Search for the cell housing the specified text and yield its (X, Y) center coordinate. 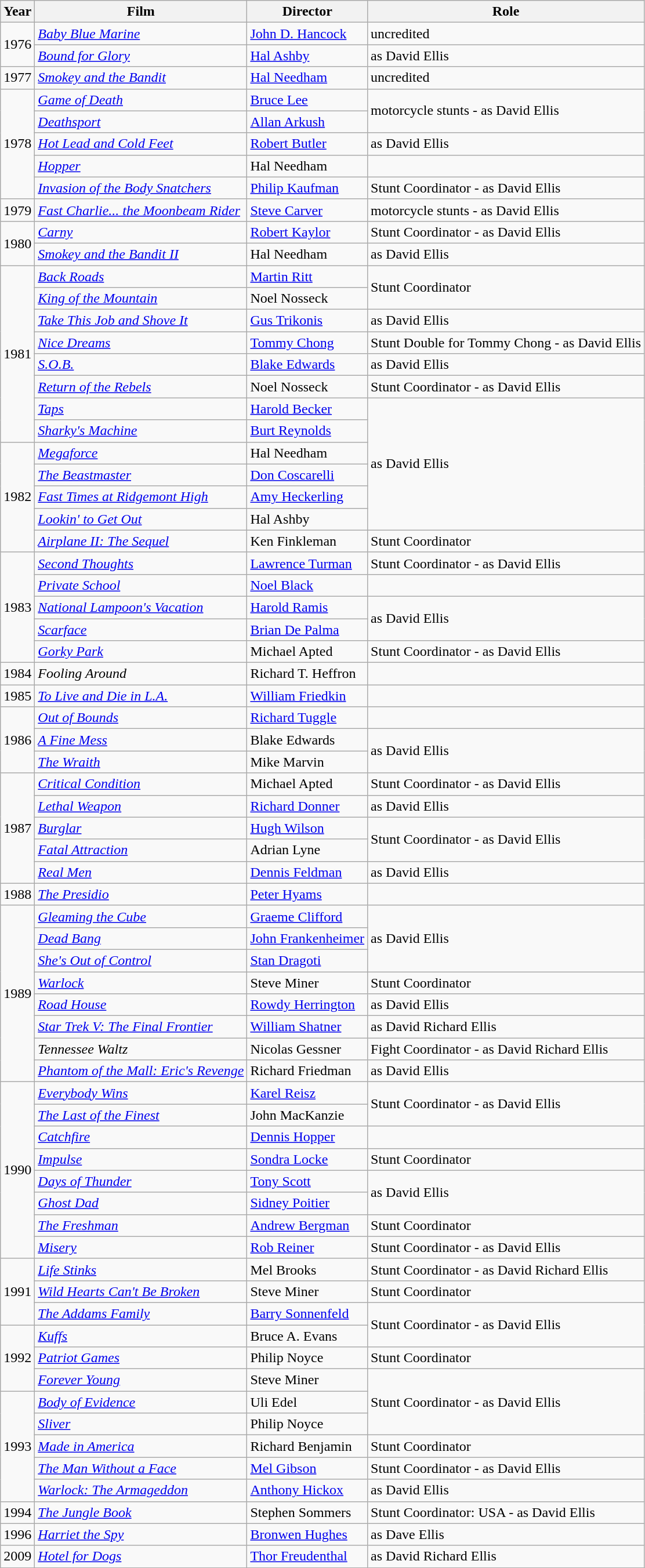
Ken Finkleman (307, 541)
Phantom of the Mall: Eric's Revenge (141, 1071)
Forever Young (141, 1380)
1982 (17, 497)
Nicolas Gessner (307, 1049)
1976 (17, 45)
Gorky Park (141, 652)
Mel Brooks (307, 1269)
Misery (141, 1247)
Out of Bounds (141, 718)
National Lampoon's Vacation (141, 607)
Stan Dragoti (307, 960)
1989 (17, 993)
Mike Marvin (307, 762)
William Friedkin (307, 696)
Stunt Double for Tommy Chong - as David Ellis (506, 343)
Warlock: The Armageddon (141, 1490)
Game of Death (141, 100)
Bound for Glory (141, 56)
Hugh Wilson (307, 828)
Patriot Games (141, 1358)
1986 (17, 740)
Fooling Around (141, 674)
Sidney Poitier (307, 1203)
Brian De Palma (307, 629)
Gus Trikonis (307, 321)
Critical Condition (141, 784)
Days of Thunder (141, 1181)
1977 (17, 78)
Impulse (141, 1159)
John MacKanzie (307, 1115)
1979 (17, 210)
King of the Mountain (141, 299)
Ghost Dad (141, 1203)
Fight Coordinator - as David Richard Ellis (506, 1049)
Rob Reiner (307, 1247)
Hopper (141, 166)
Hotel for Dogs (141, 1556)
Dennis Feldman (307, 872)
Robert Kaylor (307, 232)
Hot Lead and Cold Feet (141, 144)
Take This Job and Shove It (141, 321)
The Addams Family (141, 1313)
Martin Ritt (307, 277)
Real Men (141, 872)
1990 (17, 1170)
Don Coscarelli (307, 475)
Philip Kaufman (307, 188)
Andrew Bergman (307, 1225)
Tommy Chong (307, 343)
1991 (17, 1291)
Richard T. Heffron (307, 674)
Harriet the Spy (141, 1534)
1985 (17, 696)
Stephen Sommers (307, 1512)
The Wraith (141, 762)
Scarface (141, 629)
Bronwen Hughes (307, 1534)
Gleaming the Cube (141, 916)
Burt Reynolds (307, 431)
Robert Butler (307, 144)
Allan Arkush (307, 122)
Invasion of the Body Snatchers (141, 188)
Richard Benjamin (307, 1446)
Bruce Lee (307, 100)
1992 (17, 1358)
Megaforce (141, 453)
Lethal Weapon (141, 806)
The Presidio (141, 894)
Taps (141, 409)
Steve Carver (307, 210)
1980 (17, 243)
Role (506, 12)
Smokey and the Bandit (141, 78)
Year (17, 12)
Harold Becker (307, 409)
Tennessee Waltz (141, 1049)
John Frankenheimer (307, 938)
Life Stinks (141, 1269)
Peter Hyams (307, 894)
Body of Evidence (141, 1402)
1978 (17, 144)
Tony Scott (307, 1181)
Richard Tuggle (307, 718)
1988 (17, 894)
as Dave Ellis (506, 1534)
Fast Times at Ridgemont High (141, 497)
2009 (17, 1556)
Noel Black (307, 585)
Richard Donner (307, 806)
The Jungle Book (141, 1512)
Wild Hearts Can't Be Broken (141, 1291)
Sondra Locke (307, 1159)
Film (141, 12)
Private School (141, 585)
Lookin' to Get Out (141, 519)
Burglar (141, 828)
To Live and Die in L.A. (141, 696)
Kuffs (141, 1335)
Road House (141, 1005)
The Beastmaster (141, 475)
Baby Blue Marine (141, 34)
Dennis Hopper (307, 1137)
Rowdy Herrington (307, 1005)
Nice Dreams (141, 343)
1993 (17, 1446)
Return of the Rebels (141, 387)
Barry Sonnenfeld (307, 1313)
The Last of the Finest (141, 1115)
1987 (17, 828)
Director (307, 12)
Stunt Coordinator - as David Richard Ellis (506, 1269)
Second Thoughts (141, 563)
Adrian Lyne (307, 850)
Anthony Hickox (307, 1490)
Fatal Attraction (141, 850)
1994 (17, 1512)
John D. Hancock (307, 34)
Bruce A. Evans (307, 1335)
Fast Charlie... the Moonbeam Rider (141, 210)
Back Roads (141, 277)
Deathsport (141, 122)
Made in America (141, 1446)
The Man Without a Face (141, 1468)
Thor Freudenthal (307, 1556)
She's Out of Control (141, 960)
Airplane II: The Sequel (141, 541)
Sharky's Machine (141, 431)
Amy Heckerling (307, 497)
Everybody Wins (141, 1093)
Dead Bang (141, 938)
Harold Ramis (307, 607)
1996 (17, 1534)
William Shatner (307, 1027)
Uli Edel (307, 1402)
Sliver (141, 1424)
Smokey and the Bandit II (141, 254)
1983 (17, 607)
Lawrence Turman (307, 563)
A Fine Mess (141, 740)
Mel Gibson (307, 1468)
1981 (17, 354)
Catchfire (141, 1137)
Graeme Clifford (307, 916)
Richard Friedman (307, 1071)
1984 (17, 674)
Karel Reisz (307, 1093)
Warlock (141, 983)
Stunt Coordinator: USA - as David Ellis (506, 1512)
The Freshman (141, 1225)
Star Trek V: The Final Frontier (141, 1027)
S.O.B. (141, 365)
Carny (141, 232)
